Locate the cell with the specified text and output its (X, Y) center coordinate. 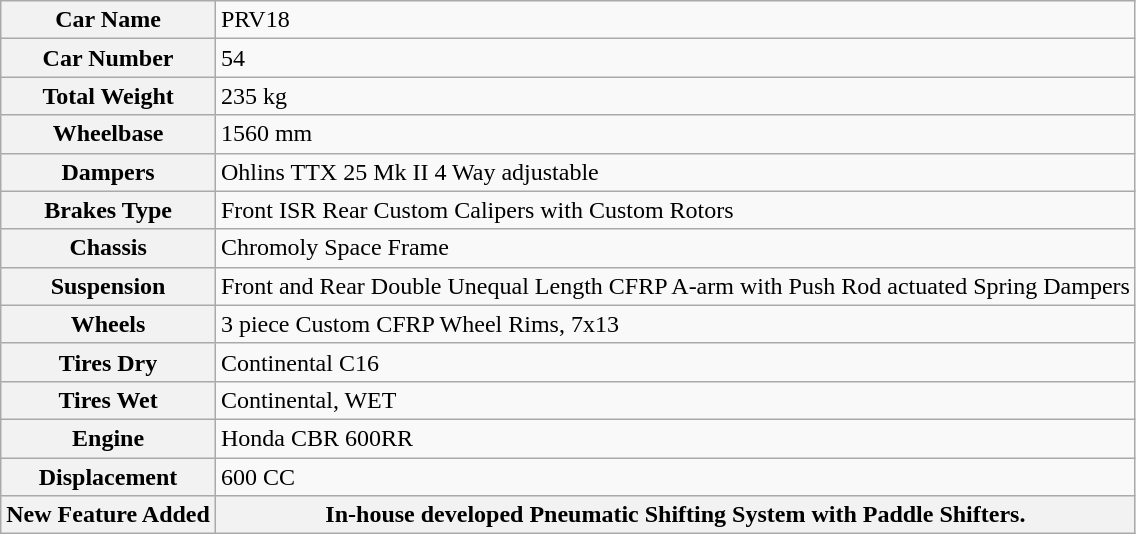
Tires Dry (108, 362)
Wheelbase (108, 134)
Front and Rear Double Unequal Length CFRP A-arm with Push Rod actuated Spring Dampers (675, 286)
Wheels (108, 324)
Brakes Type (108, 210)
Front ISR Rear Custom Calipers with Custom Rotors (675, 210)
600 CC (675, 477)
New Feature Added (108, 515)
Honda CBR 600RR (675, 438)
Continental C16 (675, 362)
Chromoly Space Frame (675, 248)
Displacement (108, 477)
3 piece Custom CFRP Wheel Rims, 7x13 (675, 324)
Dampers (108, 172)
In-house developed Pneumatic Shifting System with Paddle Shifters. (675, 515)
1560 mm (675, 134)
Continental, WET (675, 400)
Car Number (108, 58)
Tires Wet (108, 400)
Total Weight (108, 96)
PRV18 (675, 20)
Ohlins TTX 25 Mk II 4 Way adjustable (675, 172)
54 (675, 58)
235 kg (675, 96)
Car Name (108, 20)
Engine (108, 438)
Suspension (108, 286)
Chassis (108, 248)
